Return the [X, Y] coordinate for the center point of the cell that contains the specified text.  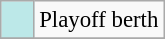
Playoff berth [99, 20]
